Output the (x, y) coordinate of the center of the cell containing the given text.  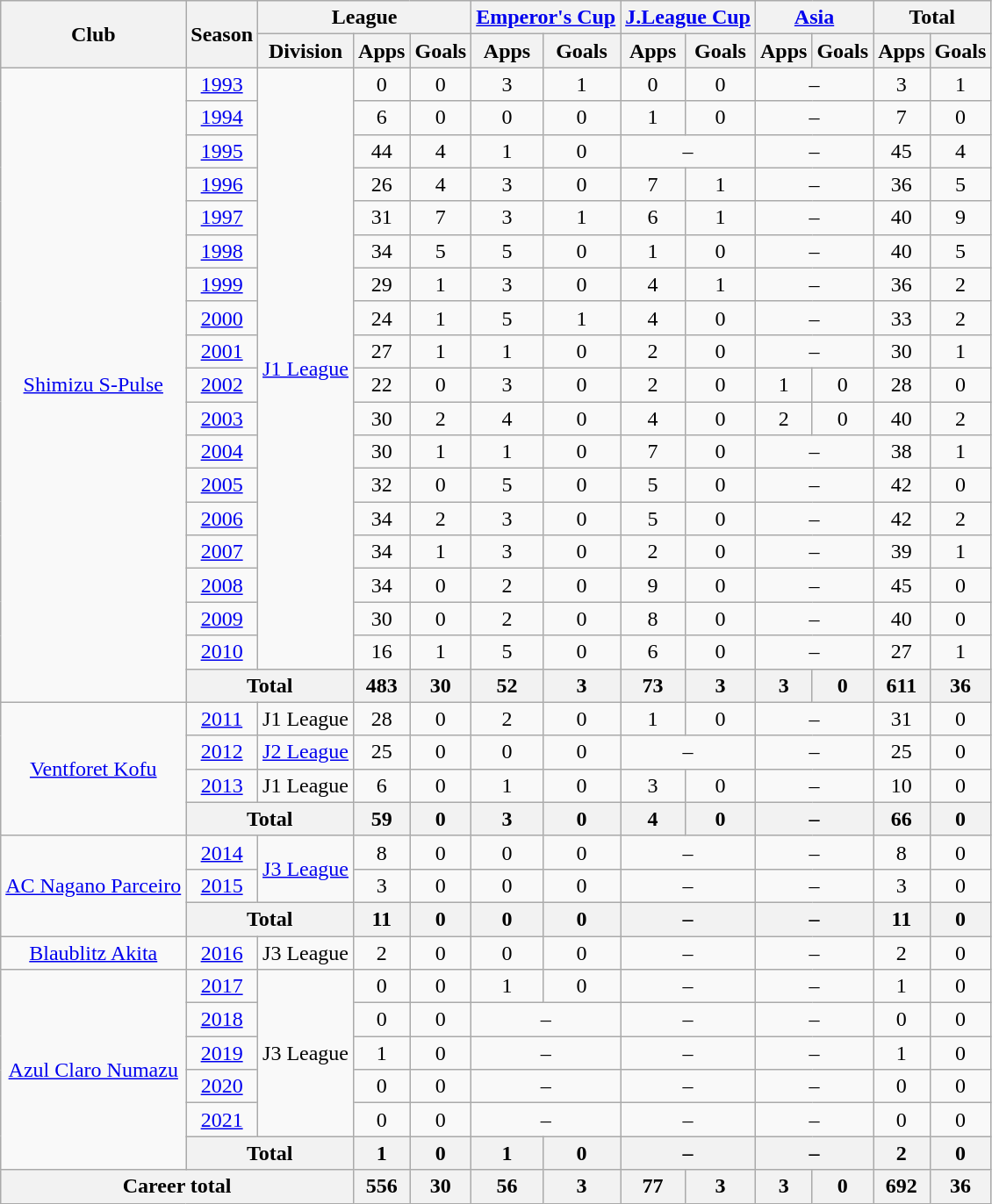
Season (222, 34)
2005 (222, 485)
2013 (222, 785)
2011 (222, 719)
Emperor's Cup (546, 18)
26 (382, 184)
29 (382, 284)
2019 (222, 1053)
24 (382, 318)
32 (382, 485)
52 (507, 685)
2017 (222, 986)
1996 (222, 184)
692 (902, 1186)
2004 (222, 452)
1999 (222, 284)
611 (902, 685)
16 (382, 652)
2018 (222, 1020)
2003 (222, 419)
J2 League (306, 752)
1997 (222, 218)
2021 (222, 1120)
10 (902, 785)
Blaublitz Akita (93, 952)
44 (382, 151)
38 (902, 452)
Azul Claro Numazu (93, 1070)
2012 (222, 752)
Asia (814, 18)
483 (382, 685)
77 (653, 1186)
1993 (222, 84)
2009 (222, 619)
39 (902, 552)
Division (306, 51)
556 (382, 1186)
2015 (222, 885)
Career total (177, 1186)
2002 (222, 384)
2008 (222, 585)
Club (93, 34)
1995 (222, 151)
Ventforet Kofu (93, 769)
59 (382, 819)
22 (382, 384)
73 (653, 685)
33 (902, 318)
2001 (222, 351)
2020 (222, 1086)
66 (902, 819)
2014 (222, 852)
2010 (222, 652)
2006 (222, 519)
2000 (222, 318)
56 (507, 1186)
2016 (222, 952)
Shimizu S-Pulse (93, 384)
2007 (222, 552)
1994 (222, 118)
League (365, 18)
AC Nagano Parceiro (93, 885)
J.League Cup (688, 18)
1998 (222, 251)
